Find where the given text appears and provide that cell's center as [x, y] coordinate. 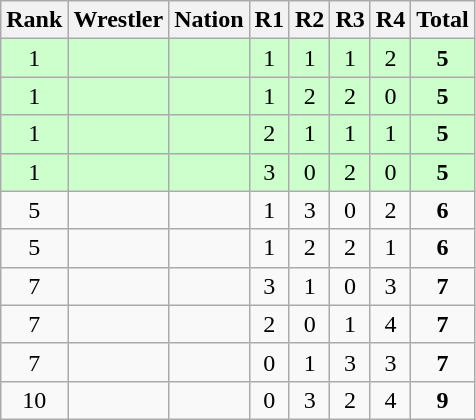
Nation [209, 20]
9 [443, 400]
Total [443, 20]
R1 [269, 20]
Rank [34, 20]
R4 [390, 20]
Wrestler [118, 20]
R3 [350, 20]
R2 [309, 20]
10 [34, 400]
